Locate the cell with the specified text and output its [X, Y] center coordinate. 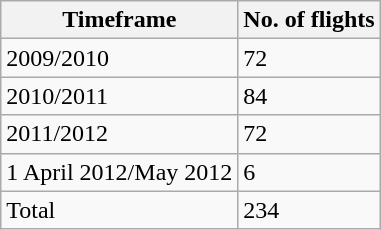
2010/2011 [120, 96]
2009/2010 [120, 58]
1 April 2012/May 2012 [120, 172]
84 [309, 96]
2011/2012 [120, 134]
234 [309, 210]
No. of flights [309, 20]
6 [309, 172]
Total [120, 210]
Timeframe [120, 20]
